Output the (X, Y) coordinate of the center of the cell containing the given text.  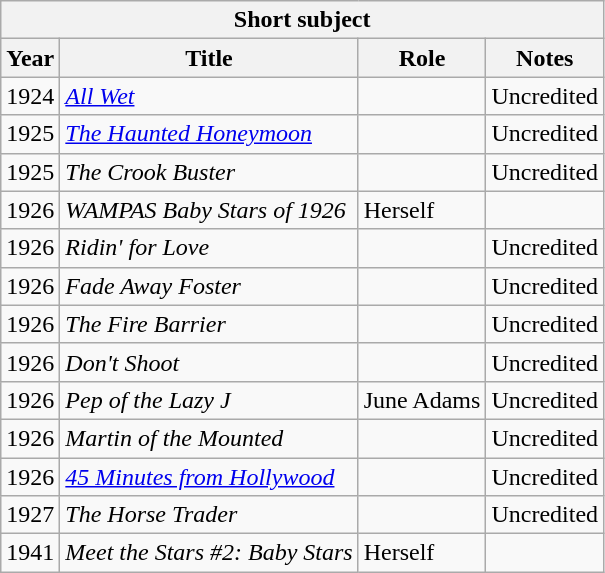
June Adams (422, 400)
WAMPAS Baby Stars of 1926 (209, 210)
1941 (30, 553)
Short subject (302, 20)
The Haunted Honeymoon (209, 134)
Notes (545, 58)
The Crook Buster (209, 172)
Title (209, 58)
The Horse Trader (209, 515)
Martin of the Mounted (209, 438)
Role (422, 58)
Ridin' for Love (209, 248)
Pep of the Lazy J (209, 400)
1924 (30, 96)
Fade Away Foster (209, 286)
Year (30, 58)
Meet the Stars #2: Baby Stars (209, 553)
All Wet (209, 96)
1927 (30, 515)
45 Minutes from Hollywood (209, 477)
Don't Shoot (209, 362)
The Fire Barrier (209, 324)
